From the cell containing the given text, extract its center point as (X, Y) coordinate. 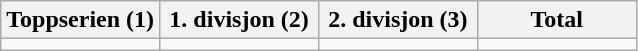
1. divisjon (2) (240, 20)
Toppserien (1) (80, 20)
Total (556, 20)
2. divisjon (3) (398, 20)
